Pinpoint the cell where the given text exists, returning its (X, Y) midpoint coordinate. 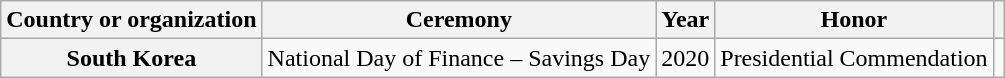
2020 (686, 58)
Year (686, 20)
Ceremony (459, 20)
Presidential Commendation (854, 58)
South Korea (132, 58)
Honor (854, 20)
Country or organization (132, 20)
National Day of Finance – Savings Day (459, 58)
